Provide the [X, Y] coordinate of the cell's center where the given text is located.  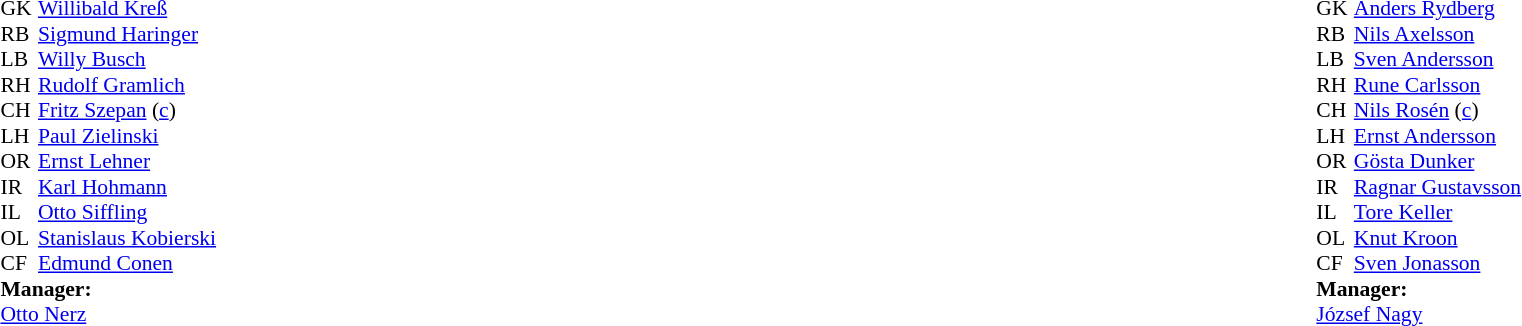
Edmund Conen [127, 263]
Gösta Dunker [1438, 161]
Otto Siffling [127, 213]
Karl Hohmann [127, 187]
Fritz Szepan (c) [127, 111]
Ragnar Gustavsson [1438, 187]
Sigmund Haringer [127, 34]
Willy Busch [127, 59]
Ernst Lehner [127, 161]
Stanislaus Kobierski [127, 238]
Nils Axelsson [1438, 34]
Nils Rosén (c) [1438, 111]
Sven Jonasson [1438, 263]
Paul Zielinski [127, 136]
Sven Andersson [1438, 59]
Knut Kroon [1438, 238]
Ernst Andersson [1438, 136]
Rune Carlsson [1438, 85]
Rudolf Gramlich [127, 85]
Tore Keller [1438, 213]
